Search for the cell housing the specified text and yield its (X, Y) center coordinate. 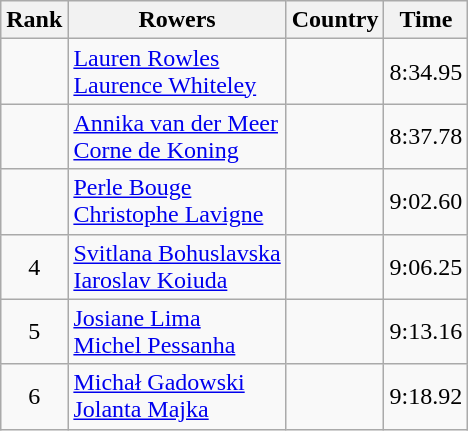
9:13.16 (426, 332)
Lauren RowlesLaurence Whiteley (177, 72)
5 (34, 332)
8:34.95 (426, 72)
Annika van der MeerCorne de Koning (177, 136)
8:37.78 (426, 136)
Perle BougeChristophe Lavigne (177, 202)
9:02.60 (426, 202)
9:06.25 (426, 266)
Rank (34, 20)
Svitlana BohuslavskaIaroslav Koiuda (177, 266)
9:18.92 (426, 396)
Time (426, 20)
Michał GadowskiJolanta Majka (177, 396)
Country (335, 20)
4 (34, 266)
Josiane LimaMichel Pessanha (177, 332)
6 (34, 396)
Rowers (177, 20)
